Search for the cell housing the specified text and yield its [x, y] center coordinate. 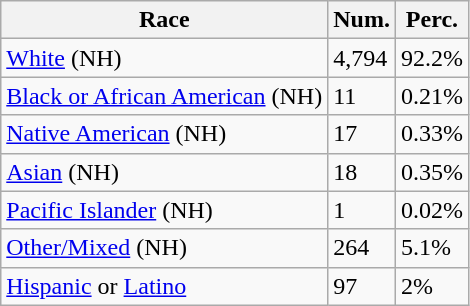
Perc. [432, 20]
18 [362, 172]
1 [362, 210]
4,794 [362, 58]
2% [432, 286]
11 [362, 96]
97 [362, 286]
0.02% [432, 210]
Black or African American (NH) [164, 96]
Other/Mixed (NH) [164, 248]
0.35% [432, 172]
Num. [362, 20]
5.1% [432, 248]
Pacific Islander (NH) [164, 210]
264 [362, 248]
Asian (NH) [164, 172]
Race [164, 20]
Native American (NH) [164, 134]
0.21% [432, 96]
17 [362, 134]
0.33% [432, 134]
92.2% [432, 58]
Hispanic or Latino [164, 286]
White (NH) [164, 58]
